Find where the given text appears and provide that cell's center as [X, Y] coordinate. 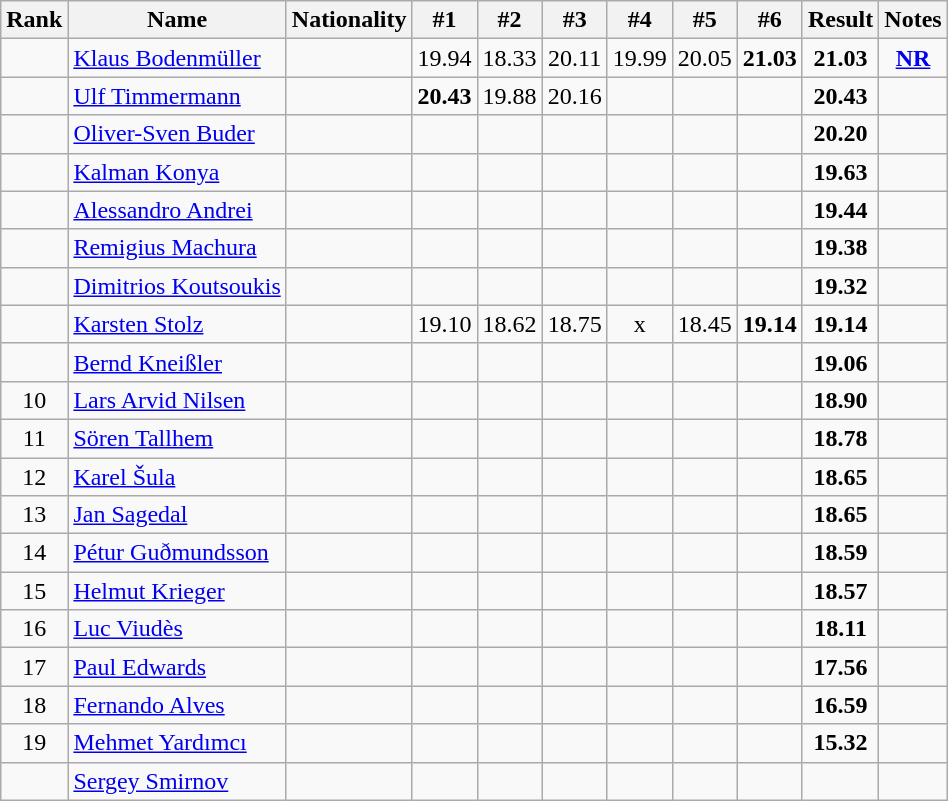
18.11 [840, 629]
Sören Tallhem [177, 438]
19.44 [840, 210]
#5 [704, 20]
19 [34, 743]
10 [34, 400]
Bernd Kneißler [177, 362]
#2 [510, 20]
Result [840, 20]
Ulf Timmermann [177, 96]
#1 [444, 20]
13 [34, 515]
NR [913, 58]
18.57 [840, 591]
18.33 [510, 58]
19.88 [510, 96]
17.56 [840, 667]
12 [34, 477]
Karsten Stolz [177, 324]
18 [34, 705]
20.05 [704, 58]
Oliver-Sven Buder [177, 134]
Mehmet Yardımcı [177, 743]
14 [34, 553]
Notes [913, 20]
18.45 [704, 324]
Lars Arvid Nilsen [177, 400]
Karel Šula [177, 477]
19.38 [840, 248]
17 [34, 667]
Fernando Alves [177, 705]
19.94 [444, 58]
18.75 [574, 324]
#6 [770, 20]
15 [34, 591]
Klaus Bodenmüller [177, 58]
Helmut Krieger [177, 591]
Nationality [349, 20]
18.90 [840, 400]
11 [34, 438]
16.59 [840, 705]
Dimitrios Koutsoukis [177, 286]
20.20 [840, 134]
Sergey Smirnov [177, 781]
15.32 [840, 743]
18.59 [840, 553]
x [640, 324]
18.62 [510, 324]
19.06 [840, 362]
19.63 [840, 172]
Jan Sagedal [177, 515]
Remigius Machura [177, 248]
#3 [574, 20]
16 [34, 629]
Pétur Guðmundsson [177, 553]
19.10 [444, 324]
19.32 [840, 286]
18.78 [840, 438]
Kalman Konya [177, 172]
19.99 [640, 58]
20.11 [574, 58]
Name [177, 20]
#4 [640, 20]
Alessandro Andrei [177, 210]
Rank [34, 20]
Luc Viudès [177, 629]
20.16 [574, 96]
Paul Edwards [177, 667]
